Output the (X, Y) coordinate of the center of the cell containing the given text.  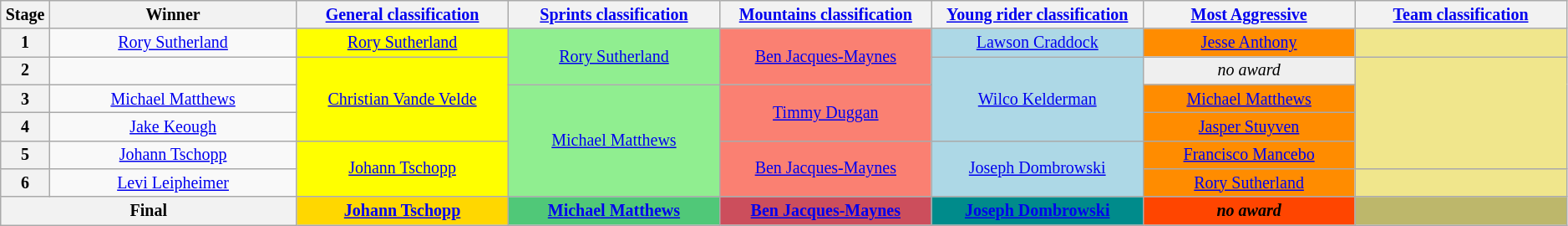
Wilco Kelderman (1038, 99)
Jasper Stuyven (1248, 127)
Lawson Craddock (1038, 44)
Levi Leipheimer (173, 182)
5 (25, 154)
1 (25, 44)
Jake Keough (173, 127)
Final (149, 211)
General classification (403, 15)
Christian Vande Velde (403, 99)
Stage (25, 15)
Sprints classification (613, 15)
Young rider classification (1038, 15)
Timmy Duggan (825, 112)
Team classification (1460, 15)
Most Aggressive (1248, 15)
6 (25, 182)
Mountains classification (825, 15)
4 (25, 127)
Jesse Anthony (1248, 44)
Winner (173, 15)
Francisco Mancebo (1248, 154)
3 (25, 99)
2 (25, 70)
